Identify which cell holds the provided text, then report its (X, Y) central coordinate. 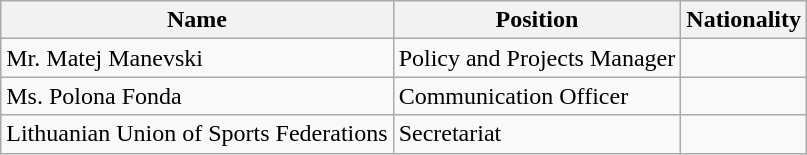
Secretariat (537, 134)
Mr. Matej Manevski (197, 58)
Policy and Projects Manager (537, 58)
Ms. Polona Fonda (197, 96)
Nationality (744, 20)
Lithuanian Union of Sports Federations (197, 134)
Name (197, 20)
Position (537, 20)
Communication Officer (537, 96)
